Capture the cell that displays the provided text and extract its [X, Y] central coordinate. 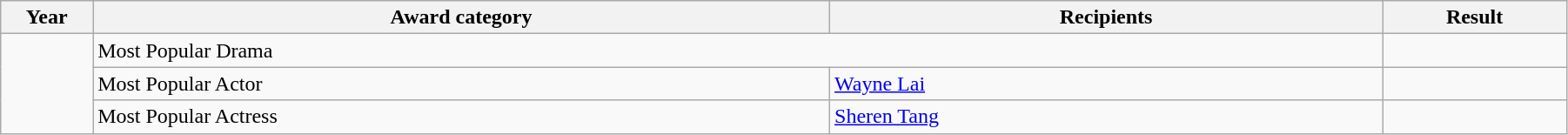
Sheren Tang [1107, 117]
Year [47, 17]
Most Popular Actress [461, 117]
Result [1475, 17]
Recipients [1107, 17]
Most Popular Actor [461, 84]
Most Popular Drama [738, 51]
Award category [461, 17]
Wayne Lai [1107, 84]
